Detect which cell encompasses the target text, then output its (X, Y) center coordinate. 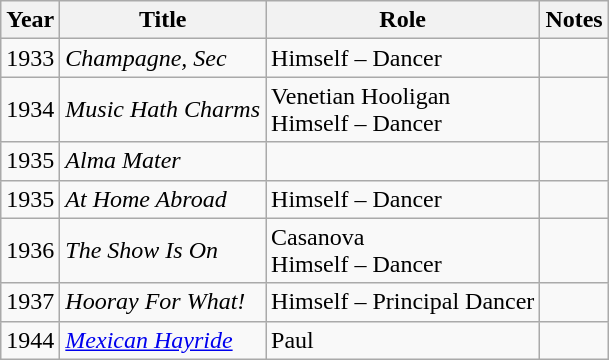
At Home Abroad (163, 199)
Champagne, Sec (163, 58)
Music Hath Charms (163, 110)
1937 (30, 302)
1934 (30, 110)
The Show Is On (163, 250)
1933 (30, 58)
Year (30, 20)
Paul (403, 340)
Notes (574, 20)
1944 (30, 340)
Venetian HooliganHimself – Dancer (403, 110)
Role (403, 20)
Mexican Hayride (163, 340)
1936 (30, 250)
Himself – Principal Dancer (403, 302)
CasanovaHimself – Dancer (403, 250)
Alma Mater (163, 161)
Title (163, 20)
Hooray For What! (163, 302)
